Extract the [x, y] coordinate from the center of the cell holding the provided text.  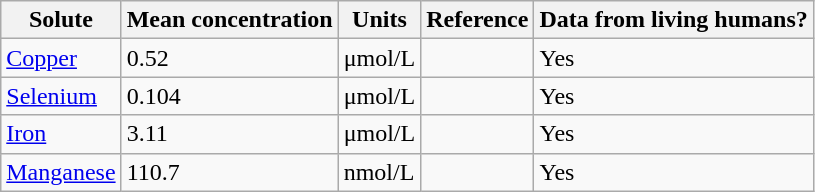
nmol/L [380, 172]
Data from living humans? [674, 20]
Iron [61, 134]
0.104 [230, 96]
Manganese [61, 172]
Units [380, 20]
Solute [61, 20]
3.11 [230, 134]
Reference [478, 20]
Mean concentration [230, 20]
Copper [61, 58]
Selenium [61, 96]
110.7 [230, 172]
0.52 [230, 58]
